Return (X, Y) of the center of cell containing provided text 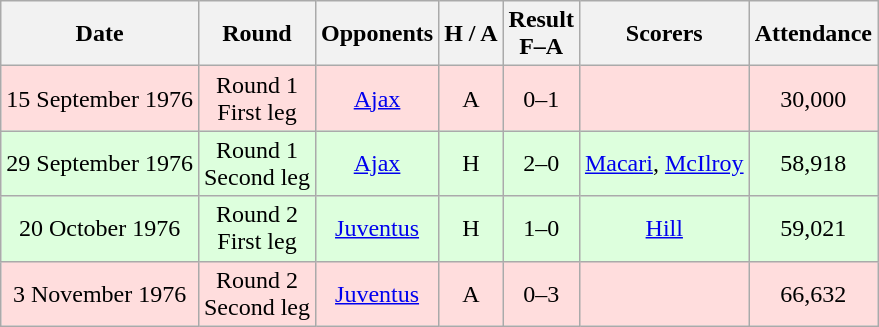
Round 2Second leg (256, 294)
30,000 (813, 98)
Opponents (376, 34)
58,918 (813, 164)
2–0 (541, 164)
29 September 1976 (100, 164)
Round 2First leg (256, 228)
20 October 1976 (100, 228)
Date (100, 34)
59,021 (813, 228)
Scorers (664, 34)
1–0 (541, 228)
Round (256, 34)
15 September 1976 (100, 98)
Hill (664, 228)
3 November 1976 (100, 294)
ResultF–A (541, 34)
H / A (471, 34)
Macari, McIlroy (664, 164)
66,632 (813, 294)
Attendance (813, 34)
Round 1First leg (256, 98)
0–1 (541, 98)
Round 1Second leg (256, 164)
0–3 (541, 294)
